Extract the [X, Y] coordinate from the center of the cell holding the provided text.  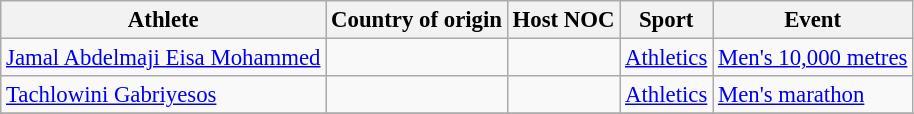
Tachlowini Gabriyesos [164, 95]
Men's marathon [813, 95]
Men's 10,000 metres [813, 58]
Sport [666, 20]
Jamal Abdelmaji Eisa Mohammed [164, 58]
Athlete [164, 20]
Host NOC [563, 20]
Country of origin [416, 20]
Event [813, 20]
